From the cell containing the given text, extract its center point as (X, Y) coordinate. 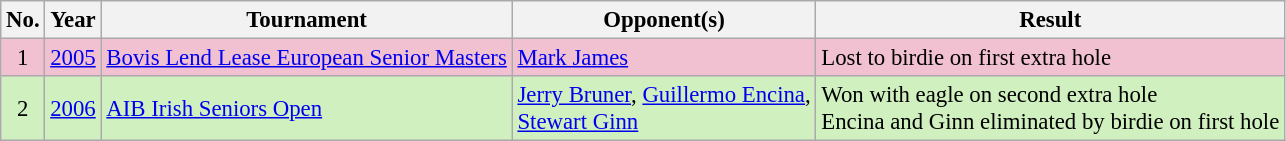
Lost to birdie on first extra hole (1050, 58)
No. (23, 20)
Result (1050, 20)
AIB Irish Seniors Open (306, 108)
Jerry Bruner, Guillermo Encina, Stewart Ginn (664, 108)
Mark James (664, 58)
Bovis Lend Lease European Senior Masters (306, 58)
2006 (73, 108)
Tournament (306, 20)
Year (73, 20)
Won with eagle on second extra holeEncina and Ginn eliminated by birdie on first hole (1050, 108)
2 (23, 108)
2005 (73, 58)
1 (23, 58)
Opponent(s) (664, 20)
